Extract the (x, y) coordinate from the center of the cell holding the provided text.  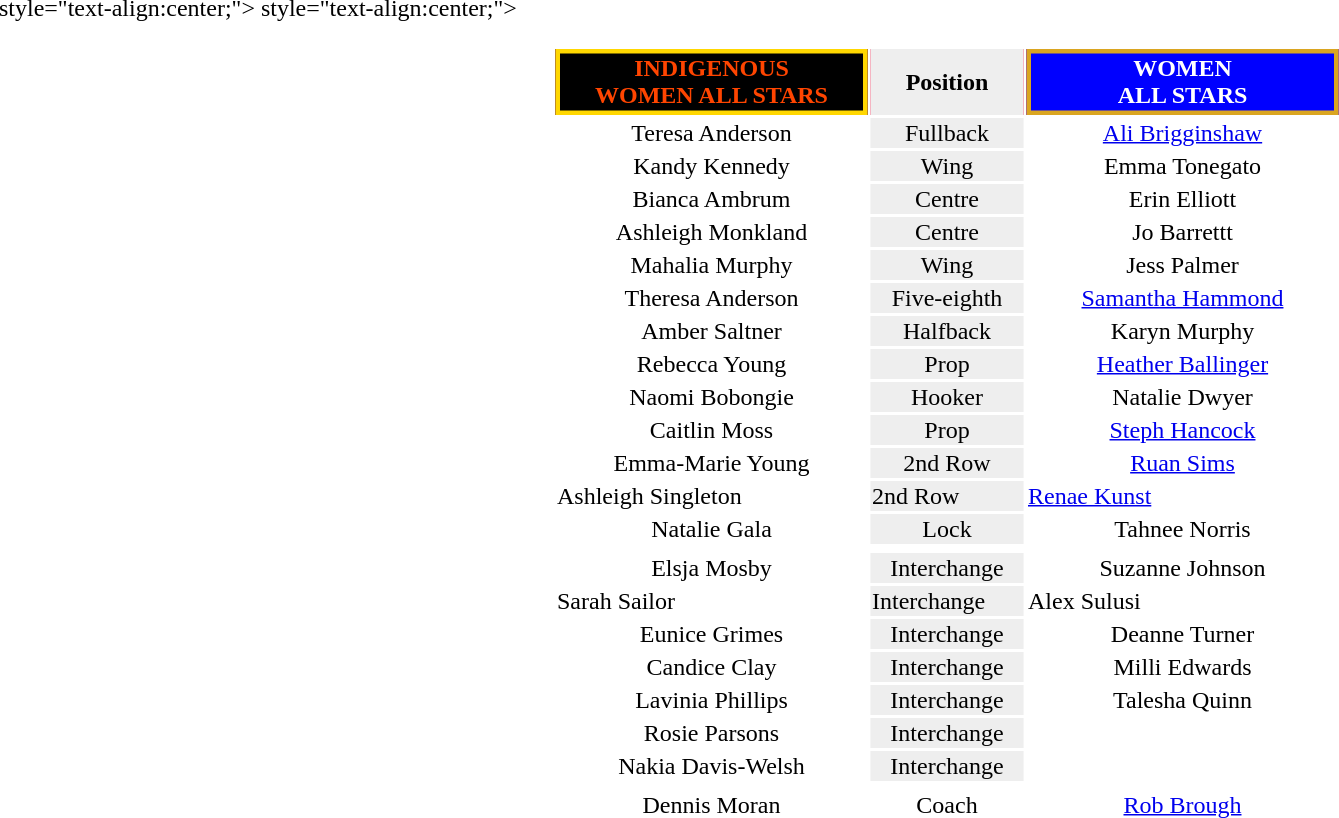
Lock (946, 529)
Amber Saltner (712, 331)
Talesha Quinn (1182, 700)
Ali Brigginshaw (1182, 133)
Theresa Anderson (712, 298)
Nakia Davis-Welsh (712, 766)
Natalie Dwyer (1182, 397)
Five-eighth (946, 298)
Kandy Kennedy (712, 166)
Renae Kunst (1182, 496)
Natalie Gala (712, 529)
Position (946, 82)
Ashleigh Singleton (712, 496)
Ashleigh Monkland (712, 232)
Suzanne Johnson (1182, 568)
Tahnee Norris (1182, 529)
Milli Edwards (1182, 667)
Fullback (946, 133)
Halfback (946, 331)
Rosie Parsons (712, 733)
Deanne Turner (1182, 634)
Bianca Ambrum (712, 199)
Naomi Bobongie (712, 397)
Jo Barrettt (1182, 232)
Rebecca Young (712, 364)
Steph Hancock (1182, 430)
Mahalia Murphy (712, 265)
Heather Ballinger (1182, 364)
Caitlin Moss (712, 430)
Jess Palmer (1182, 265)
Karyn Murphy (1182, 331)
Emma-Marie Young (712, 463)
WOMENALL STARS (1182, 82)
Alex Sulusi (1182, 601)
Emma Tonegato (1182, 166)
INDIGENOUSWOMEN ALL STARS (712, 82)
Ruan Sims (1182, 463)
Sarah Sailor (712, 601)
Erin Elliott (1182, 199)
Elsja Mosby (712, 568)
Teresa Anderson (712, 133)
Samantha Hammond (1182, 298)
Eunice Grimes (712, 634)
Candice Clay (712, 667)
Hooker (946, 397)
Lavinia Phillips (712, 700)
